Return the (x, y) coordinate for the center point of the cell that contains the specified text.  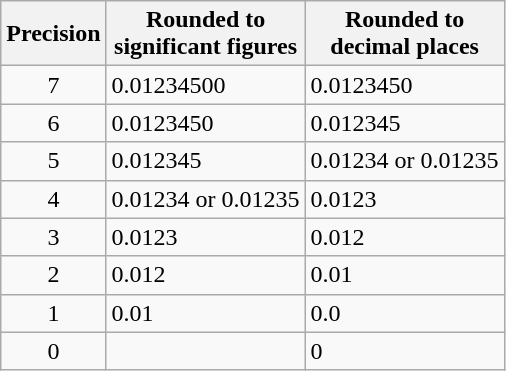
5 (54, 161)
7 (54, 85)
1 (54, 313)
2 (54, 275)
Precision (54, 34)
3 (54, 237)
Rounded todecimal places (404, 34)
0.01234500 (206, 85)
Rounded tosignificant figures (206, 34)
6 (54, 123)
0.0 (404, 313)
4 (54, 199)
